Search for the cell housing the specified text and yield its (X, Y) center coordinate. 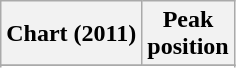
Chart (2011) (72, 34)
Peakposition (188, 34)
